Provide the (X, Y) coordinate of the cell's center where the given text is located.  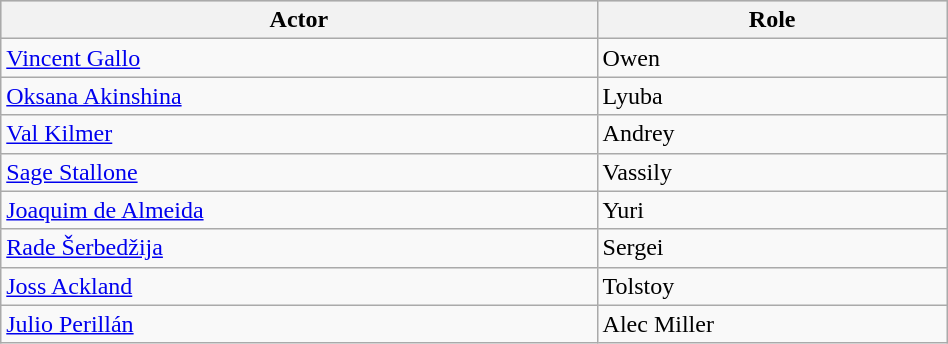
Sage Stallone (299, 172)
Joaquim de Almeida (299, 210)
Alec Miller (772, 324)
Actor (299, 20)
Role (772, 20)
Vassily (772, 172)
Julio Perillán (299, 324)
Andrey (772, 134)
Owen (772, 58)
Sergei (772, 248)
Val Kilmer (299, 134)
Joss Ackland (299, 286)
Yuri (772, 210)
Rade Šerbedžija (299, 248)
Tolstoy (772, 286)
Lyuba (772, 96)
Vincent Gallo (299, 58)
Oksana Akinshina (299, 96)
